From the cell containing the given text, extract its center point as (X, Y) coordinate. 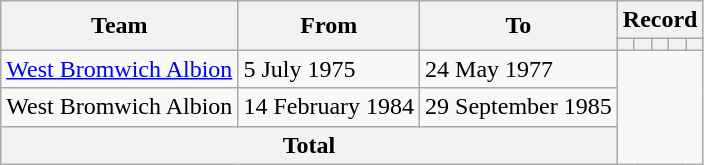
29 September 1985 (519, 107)
14 February 1984 (329, 107)
To (519, 26)
Record (660, 20)
Total (310, 145)
24 May 1977 (519, 69)
5 July 1975 (329, 69)
Team (120, 26)
From (329, 26)
